Return (x, y) of the center of cell containing provided text 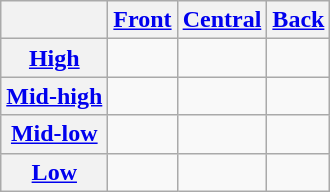
Mid-low (54, 134)
High (54, 58)
Mid-high (54, 96)
Low (54, 172)
Back (298, 20)
Front (142, 20)
Central (222, 20)
